Find where the given text appears and provide that cell's center as [x, y] coordinate. 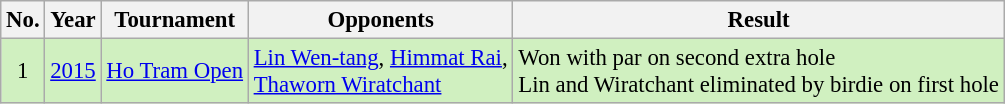
Opponents [380, 20]
Result [758, 20]
2015 [73, 72]
Lin Wen-tang, Himmat Rai, Thaworn Wiratchant [380, 72]
Ho Tram Open [174, 72]
No. [23, 20]
1 [23, 72]
Year [73, 20]
Won with par on second extra holeLin and Wiratchant eliminated by birdie on first hole [758, 72]
Tournament [174, 20]
